From the cell containing the given text, extract its center point as (x, y) coordinate. 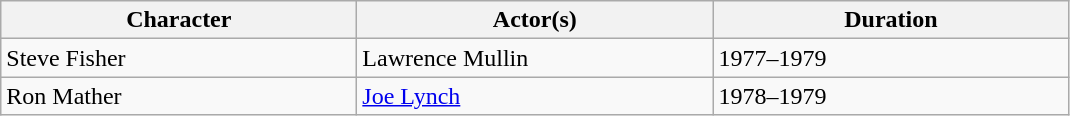
Joe Lynch (535, 96)
Ron Mather (179, 96)
Character (179, 20)
Actor(s) (535, 20)
Lawrence Mullin (535, 58)
Duration (891, 20)
1977–1979 (891, 58)
Steve Fisher (179, 58)
1978–1979 (891, 96)
